Return [X, Y] of the center of cell containing provided text 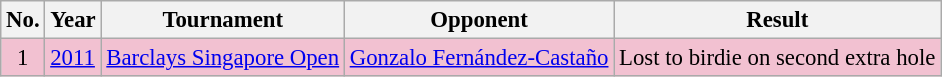
Lost to birdie on second extra hole [778, 58]
Year [73, 20]
Tournament [222, 20]
1 [23, 58]
2011 [73, 58]
Barclays Singapore Open [222, 58]
No. [23, 20]
Result [778, 20]
Gonzalo Fernández-Castaño [478, 58]
Opponent [478, 20]
